Pinpoint the cell where the given text exists, returning its (x, y) midpoint coordinate. 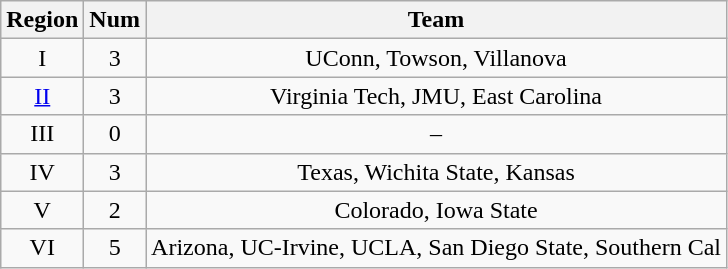
Team (436, 20)
IV (42, 172)
Num (115, 20)
VI (42, 248)
– (436, 134)
V (42, 210)
Region (42, 20)
III (42, 134)
2 (115, 210)
UConn, Towson, Villanova (436, 58)
I (42, 58)
II (42, 96)
Virginia Tech, JMU, East Carolina (436, 96)
0 (115, 134)
Arizona, UC-Irvine, UCLA, San Diego State, Southern Cal (436, 248)
5 (115, 248)
Texas, Wichita State, Kansas (436, 172)
Colorado, Iowa State (436, 210)
